Extract the [x, y] coordinate from the center of the cell holding the provided text.  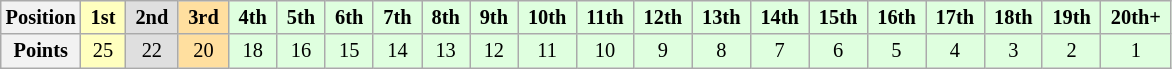
6 [838, 51]
9th [494, 17]
20 [203, 51]
14 [397, 51]
18 [253, 51]
16 [301, 51]
14th [779, 17]
11th [604, 17]
25 [104, 51]
8 [721, 51]
1st [104, 17]
20th+ [1136, 17]
3 [1013, 51]
6th [349, 17]
7th [397, 17]
12 [494, 51]
19th [1071, 17]
12th [663, 17]
5th [301, 17]
Position [41, 17]
10 [604, 51]
22 [152, 51]
8th [446, 17]
2 [1071, 51]
1 [1136, 51]
10th [547, 17]
16th [896, 17]
13th [721, 17]
Points [41, 51]
5 [896, 51]
15th [838, 17]
13 [446, 51]
4 [955, 51]
2nd [152, 17]
11 [547, 51]
3rd [203, 17]
7 [779, 51]
4th [253, 17]
15 [349, 51]
9 [663, 51]
17th [955, 17]
18th [1013, 17]
